Pinpoint the cell where the given text exists, returning its [X, Y] midpoint coordinate. 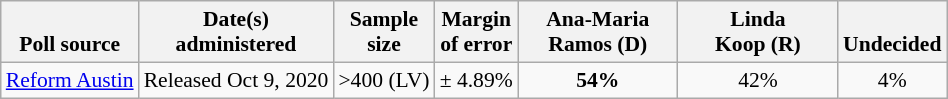
4% [892, 80]
Released Oct 9, 2020 [236, 80]
Marginof error [476, 32]
42% [758, 80]
Ana-MariaRamos (D) [598, 32]
Poll source [70, 32]
54% [598, 80]
± 4.89% [476, 80]
>400 (LV) [384, 80]
LindaKoop (R) [758, 32]
Reform Austin [70, 80]
Date(s)administered [236, 32]
Undecided [892, 32]
Samplesize [384, 32]
